From the cell containing the given text, extract its center point as (x, y) coordinate. 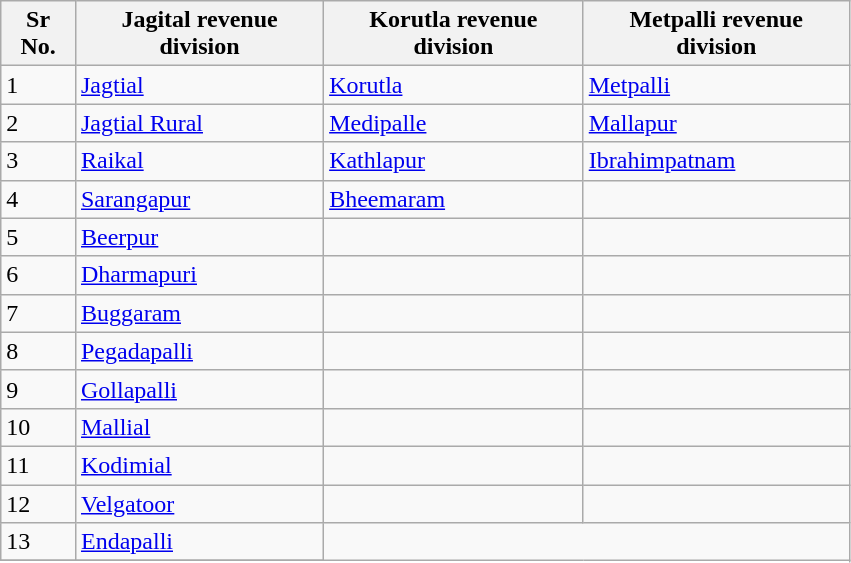
2 (38, 123)
7 (38, 313)
6 (38, 275)
9 (38, 389)
10 (38, 427)
Sr No. (38, 34)
Metpalli revenue division (716, 34)
Jagtial (199, 85)
Velgatoor (199, 503)
Metpalli (716, 85)
Korutla revenue division (454, 34)
4 (38, 199)
Pegadapalli (199, 351)
Jagital revenue division (199, 34)
Gollapalli (199, 389)
Endapalli (199, 542)
3 (38, 161)
1 (38, 85)
Sarangapur (199, 199)
Mallapur (716, 123)
12 (38, 503)
Medipalle (454, 123)
Kathlapur (454, 161)
13 (38, 542)
Kodimial (199, 465)
Raikal (199, 161)
Dharmapuri (199, 275)
Jagtial Rural (199, 123)
Buggaram (199, 313)
Korutla (454, 85)
5 (38, 237)
11 (38, 465)
Bheemaram (454, 199)
Beerpur (199, 237)
Ibrahimpatnam (716, 161)
8 (38, 351)
Mallial (199, 427)
